Pinpoint the cell where the given text exists, returning its (X, Y) midpoint coordinate. 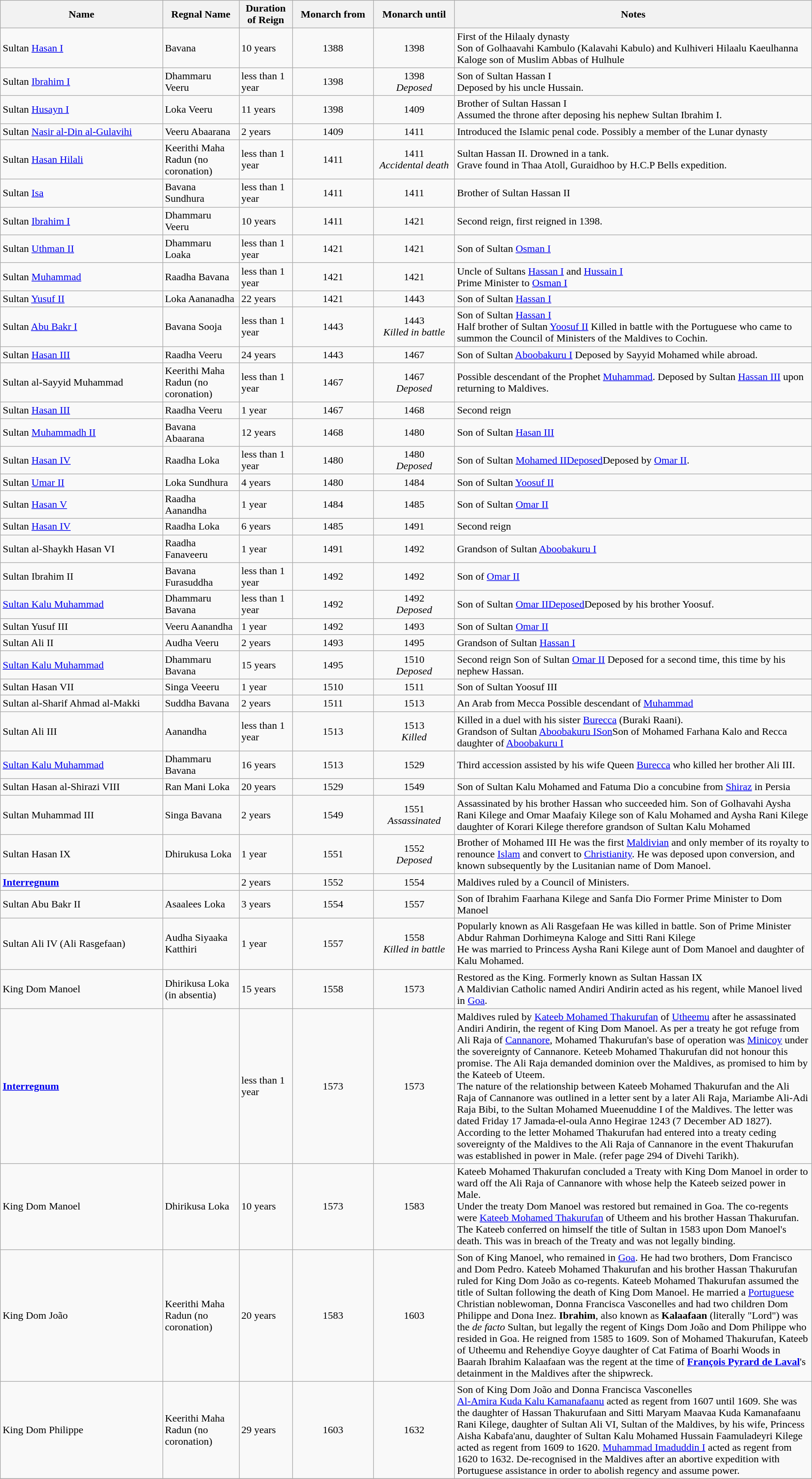
Possible descendant of the Prophet Muhammad. Deposed by Sultan Hassan III upon returning to Maldives. (633, 383)
Regnal Name (201, 15)
Singa Veeeru (201, 687)
Son of Sultan Yoosuf III (633, 687)
Second reign, first reigned in 1398. (633, 221)
Loka Aananadha (201, 299)
1443Killed in battle (414, 326)
Dhirukusa Loka (201, 854)
Raadha Aanandha (201, 505)
1467Deposed (414, 383)
3 years (266, 904)
1552Deposed (414, 854)
1513Killed (414, 731)
Sultan Hassan II. Drowned in a tank.Grave found in Thaa Atoll, Guraidhoo by H.C.P Bells expedition. (633, 159)
Bavana Sundhura (201, 193)
Veeru Abaarana (201, 132)
Sultan Hasan VII (81, 687)
Veeru Aanandha (201, 626)
Sultan Yusuf II (81, 299)
Monarch from (333, 15)
24 years (266, 354)
Sultan Hasan V (81, 505)
An Arab from Mecca Possible descendant of Muhammad (633, 703)
16 years (266, 765)
Sultan Hasan IX (81, 854)
11 years (266, 110)
Sultan Hasan al-Shirazi VIII (81, 787)
Audha Veeru (201, 643)
Sultan Abu Bakr I (81, 326)
1552 (333, 882)
Sultan Muhammadh II (81, 433)
Monarch until (414, 15)
Bavana Sooja (201, 326)
Uncle of Sultans Hassan I and Hussain IPrime Minister to Osman I (633, 277)
Sultan Husayn I (81, 110)
Son of Sultan Omar IIDeposedDeposed by his brother Yoosuf. (633, 604)
Sultan Nasir al-Din al-Gulavihi (81, 132)
Sultan Muhammad III (81, 815)
Dhirikusa Loka (201, 1207)
Son of Omar II (633, 577)
Son of Sultan Yoosuf II (633, 482)
Aanandha (201, 731)
Maldives ruled by a Council of Ministers. (633, 882)
Son of Sultan Osman I (633, 248)
29 years (266, 1430)
Son of Sultan Aboobakuru I Deposed by Sayyid Mohamed while abroad. (633, 354)
Sultan Uthman II (81, 248)
Asaalees Loka (201, 904)
Sultan al-Sharif Ahmad al-Makki (81, 703)
22 years (266, 299)
Sultan al-Sayyid Muhammad (81, 383)
King Dom João (81, 1315)
1480Deposed (414, 460)
Brother of Sultan Hassan IAssumed the throne after deposing his nephew Sultan Ibrahim I. (633, 110)
King Dom Philippe (81, 1430)
1632 (414, 1430)
Third accession assisted by his wife Queen Burecca who killed her brother Ali III. (633, 765)
Sultan Abu Bakr II (81, 904)
Sultan Hasan I (81, 48)
Sultan Isa (81, 193)
Sultan Ali IV (Ali Rasgefaan) (81, 943)
Sultan Hasan Hilali (81, 159)
Sultan Umar II (81, 482)
1558Killed in battle (414, 943)
Son of Sultan Hasan III (633, 433)
Dhirikusa Loka (in absentia) (201, 989)
1398Deposed (414, 81)
Raadha Fanaveeru (201, 548)
Audha Siyaaka Katthiri (201, 943)
Bavana Abaarana (201, 433)
Son of Ibrahim Faarhana Kilege and Sanfa Dio Former Prime Minister to Dom Manoel (633, 904)
Sultan Yusuf III (81, 626)
6 years (266, 527)
Suddha Bavana (201, 703)
Singa Bavana (201, 815)
Bavana Furasuddha (201, 577)
1551 (333, 854)
Sultan Ali III (81, 731)
Son of Sultan Kalu Mohamed and Fatuma Dio a concubine from Shiraz in Persia (633, 787)
1510Deposed (414, 665)
Son of Sultan Mohamed IIDeposedDeposed by Omar II. (633, 460)
Introduced the Islamic penal code. Possibly a member of the Lunar dynasty (633, 132)
Restored as the King. Formerly known as Sultan Hassan IXA Maldivian Catholic named Andiri Andirin acted as his regent, while Manoel lived in Goa. (633, 989)
1551Assassinated (414, 815)
1388 (333, 48)
Sultan Muhammad (81, 277)
1558 (333, 989)
Grandson of Sultan Aboobakuru I (633, 548)
Sultan al-Shaykh Hasan VI (81, 548)
Dhammaru Loaka (201, 248)
Second reign Son of Sultan Omar II Deposed for a second time, this time by his nephew Hassan. (633, 665)
Loka Veeru (201, 110)
Sultan Ibrahim II (81, 577)
Son of Sultan Hassan IDeposed by his uncle Hussain. (633, 81)
Notes (633, 15)
Duration of Reign (266, 15)
First of the Hilaaly dynastySon of Golhaavahi Kambulo (Kalavahi Kabulo) and Kulhiveri Hilaalu Kaeulhanna Kaloge son of Muslim Abbas of Hulhule (633, 48)
Sultan Ali II (81, 643)
12 years (266, 433)
Son of Sultan Hassan I (633, 299)
4 years (266, 482)
Ran Mani Loka (201, 787)
Grandson of Sultan Hassan I (633, 643)
Name (81, 15)
1411Accidental death (414, 159)
1492Deposed (414, 604)
Brother of Sultan Hassan II (633, 193)
Loka Sundhura (201, 482)
Bavana (201, 48)
Raadha Bavana (201, 277)
1510 (333, 687)
